Return (x, y) of the center of cell containing provided text 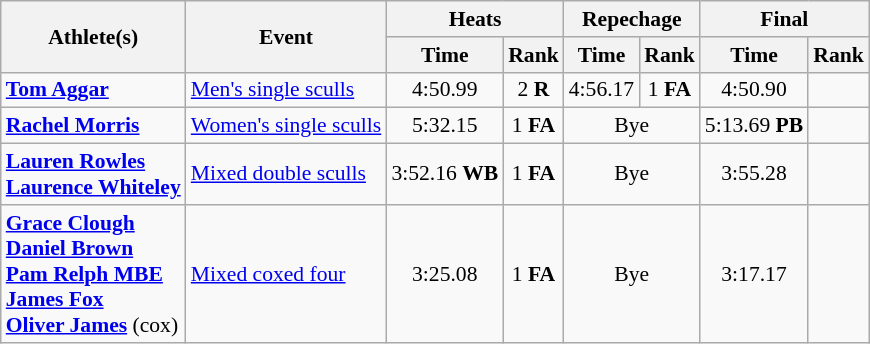
Mixed coxed four (286, 274)
4:50.99 (444, 90)
Heats (474, 19)
Final (784, 19)
3:25.08 (444, 274)
Event (286, 36)
5:32.15 (444, 126)
3:52.16 WB (444, 174)
Tom Aggar (94, 90)
Women's single sculls (286, 126)
3:17.17 (754, 274)
Grace Clough Daniel Brown Pam Relph MBE James Fox Oliver James (cox) (94, 274)
5:13.69 PB (754, 126)
2 R (534, 90)
4:56.17 (602, 90)
Men's single sculls (286, 90)
3:55.28 (754, 174)
4:50.90 (754, 90)
Lauren Rowles Laurence Whiteley (94, 174)
Athlete(s) (94, 36)
Repechage (632, 19)
Mixed double sculls (286, 174)
Rachel Morris (94, 126)
